Extract the (x, y) coordinate from the center of the cell holding the provided text.  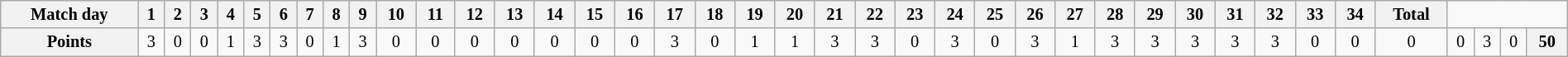
32 (1275, 14)
10 (396, 14)
Points (69, 42)
Total (1411, 14)
13 (514, 14)
14 (554, 14)
22 (875, 14)
4 (231, 14)
11 (435, 14)
20 (795, 14)
12 (475, 14)
15 (595, 14)
25 (995, 14)
18 (715, 14)
31 (1235, 14)
6 (284, 14)
34 (1355, 14)
50 (1546, 42)
7 (310, 14)
23 (915, 14)
21 (834, 14)
24 (954, 14)
17 (675, 14)
29 (1154, 14)
9 (363, 14)
27 (1075, 14)
30 (1195, 14)
19 (754, 14)
5 (257, 14)
Match day (69, 14)
2 (178, 14)
16 (634, 14)
8 (337, 14)
26 (1035, 14)
33 (1315, 14)
28 (1115, 14)
